Capture the cell that displays the provided text and extract its (x, y) central coordinate. 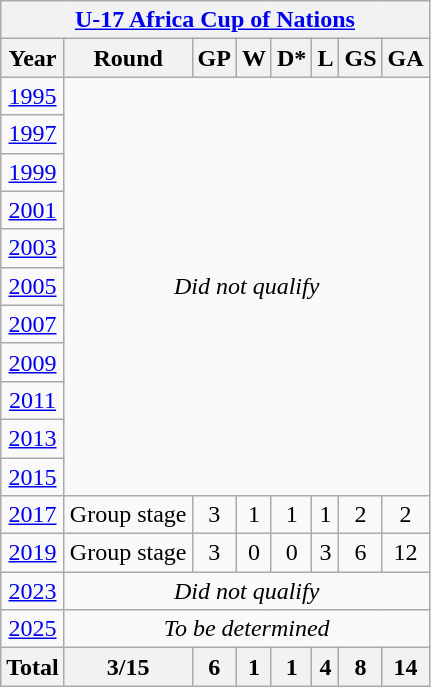
To be determined (246, 629)
Total (33, 667)
1999 (33, 172)
2009 (33, 362)
W (254, 58)
2017 (33, 515)
D* (291, 58)
3/15 (128, 667)
2019 (33, 553)
GA (406, 58)
2025 (33, 629)
2013 (33, 438)
1995 (33, 96)
U-17 Africa Cup of Nations (215, 20)
2015 (33, 477)
L (326, 58)
2001 (33, 210)
14 (406, 667)
2005 (33, 286)
Year (33, 58)
1997 (33, 134)
12 (406, 553)
2003 (33, 248)
GS (360, 58)
Round (128, 58)
8 (360, 667)
GP (214, 58)
2011 (33, 400)
4 (326, 667)
2023 (33, 591)
2007 (33, 324)
